Return (x, y) of the center of cell containing provided text 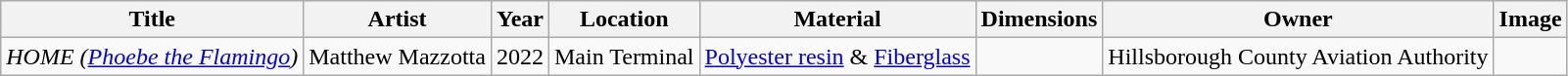
Owner (1299, 19)
Image (1530, 19)
Location (624, 19)
Hillsborough County Aviation Authority (1299, 57)
Polyester resin & Fiberglass (837, 57)
Main Terminal (624, 57)
Matthew Mazzotta (398, 57)
Material (837, 19)
2022 (519, 57)
HOME (Phoebe the Flamingo) (153, 57)
Year (519, 19)
Dimensions (1039, 19)
Artist (398, 19)
Title (153, 19)
